Capture the cell that displays the provided text and extract its (x, y) central coordinate. 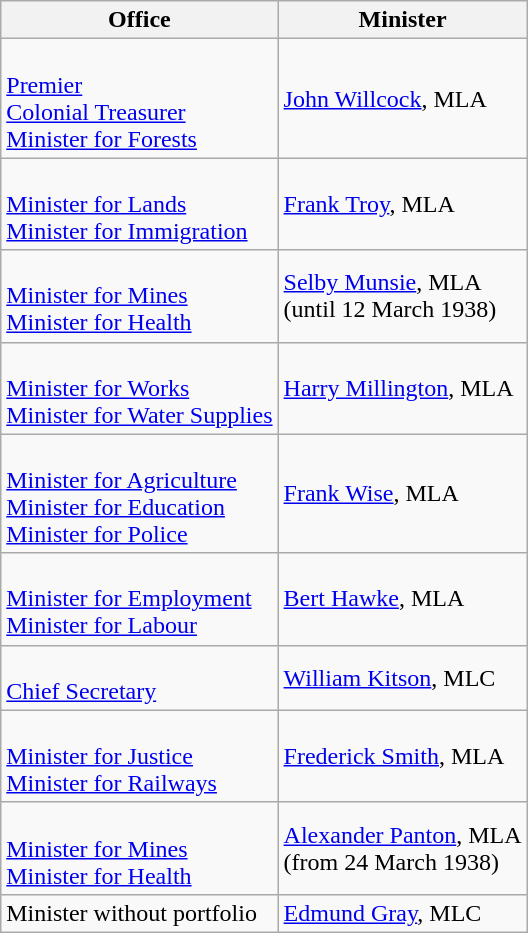
Bert Hawke, MLA (402, 599)
Minister (402, 20)
Harry Millington, MLA (402, 388)
Minister for Employment Minister for Labour (140, 599)
Chief Secretary (140, 678)
Premier Colonial Treasurer Minister for Forests (140, 98)
Minister for Works Minister for Water Supplies (140, 388)
Minister without portfolio (140, 913)
Office (140, 20)
John Willcock, MLA (402, 98)
Frank Wise, MLA (402, 494)
Selby Munsie, MLA(until 12 March 1938) (402, 296)
Minister for Lands Minister for Immigration (140, 204)
William Kitson, MLC (402, 678)
Alexander Panton, MLA(from 24 March 1938) (402, 848)
Edmund Gray, MLC (402, 913)
Frederick Smith, MLA (402, 756)
Frank Troy, MLA (402, 204)
Minister for Justice Minister for Railways (140, 756)
Minister for Agriculture Minister for Education Minister for Police (140, 494)
